Scan for the cell matching the given text and deliver its [x, y] coordinate at center. 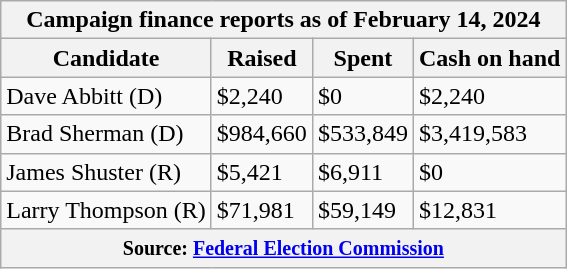
Larry Thompson (R) [106, 210]
$6,911 [362, 172]
Candidate [106, 58]
Brad Sherman (D) [106, 134]
$71,981 [262, 210]
Campaign finance reports as of February 14, 2024 [284, 20]
$59,149 [362, 210]
$984,660 [262, 134]
Cash on hand [489, 58]
$12,831 [489, 210]
James Shuster (R) [106, 172]
$3,419,583 [489, 134]
Dave Abbitt (D) [106, 96]
Raised [262, 58]
Source: Federal Election Commission [284, 248]
$5,421 [262, 172]
Spent [362, 58]
$533,849 [362, 134]
